Find where the given text appears and provide that cell's center as [X, Y] coordinate. 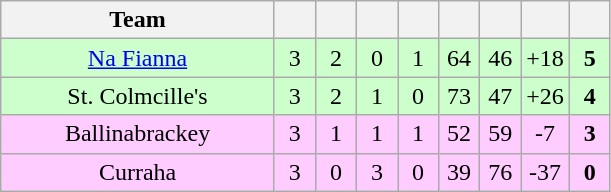
76 [500, 172]
Team [138, 20]
73 [460, 96]
52 [460, 134]
Na Fianna [138, 58]
59 [500, 134]
4 [590, 96]
46 [500, 58]
+26 [546, 96]
47 [500, 96]
-37 [546, 172]
+18 [546, 58]
64 [460, 58]
St. Colmcille's [138, 96]
39 [460, 172]
-7 [546, 134]
Curraha [138, 172]
5 [590, 58]
Ballinabrackey [138, 134]
